Locate the cell with the specified text and output its (X, Y) center coordinate. 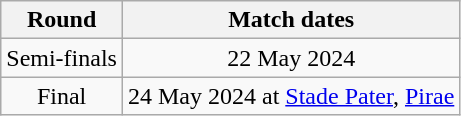
Semi-finals (62, 58)
22 May 2024 (290, 58)
Match dates (290, 20)
Round (62, 20)
Final (62, 96)
24 May 2024 at Stade Pater, Pirae (290, 96)
